Detect which cell encompasses the target text, then output its [X, Y] center coordinate. 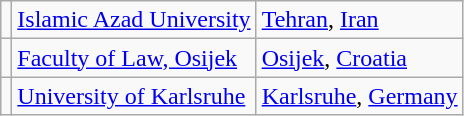
University of Karlsruhe [134, 96]
Faculty of Law, Osijek [134, 58]
Osijek, Croatia [360, 58]
Islamic Azad University [134, 20]
Karlsruhe, Germany [360, 96]
Tehran, Iran [360, 20]
